Return the [x, y] coordinate for the center point of the cell that contains the specified text.  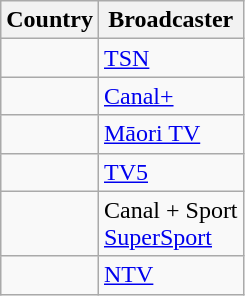
Canal+ [170, 96]
NTV [170, 275]
Country [50, 20]
TV5 [170, 172]
TSN [170, 58]
Māori TV [170, 134]
Canal + SportSuperSport [170, 224]
Broadcaster [170, 20]
